Search for the cell housing the specified text and yield its (x, y) center coordinate. 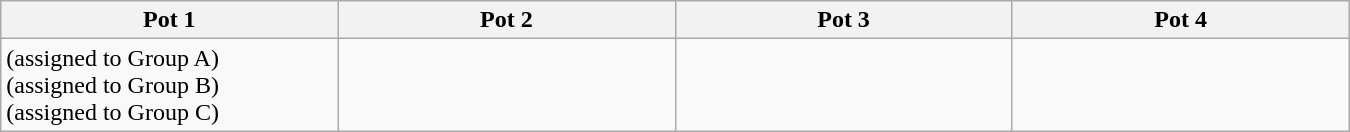
Pot 2 (506, 20)
Pot 4 (1180, 20)
Pot 1 (170, 20)
Pot 3 (844, 20)
(assigned to Group A) (assigned to Group B) (assigned to Group C) (170, 85)
